Locate the cell with the specified text and output its [x, y] center coordinate. 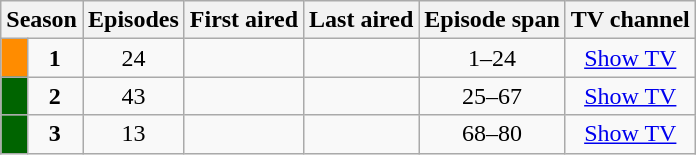
2 [54, 96]
3 [54, 134]
1–24 [492, 58]
TV channel [630, 20]
Season [42, 20]
24 [133, 58]
25–67 [492, 96]
68–80 [492, 134]
13 [133, 134]
Episode span [492, 20]
1 [54, 58]
First aired [244, 20]
43 [133, 96]
Episodes [133, 20]
Last aired [362, 20]
